Pinpoint the cell where the given text exists, returning its [X, Y] midpoint coordinate. 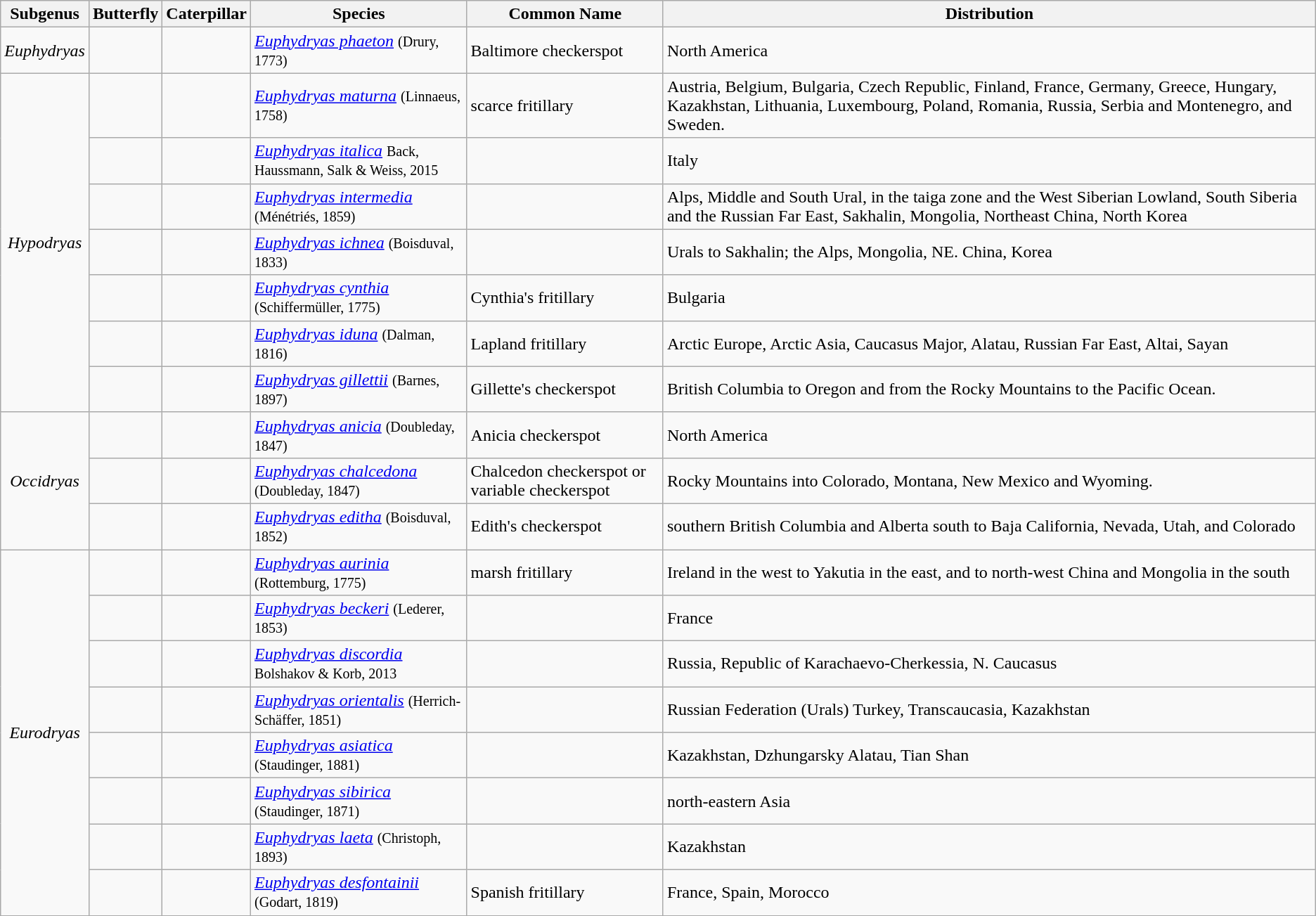
Caterpillar [207, 14]
Euphydryas cynthia (Schiffermüller, 1775) [359, 298]
Hypodryas [45, 243]
scarce fritillary [565, 105]
Euphydryas orientalis (Herrich-Schäffer, 1851) [359, 710]
Euphydryas [45, 51]
Rocky Mountains into Colorado, Montana, New Mexico and Wyoming. [989, 481]
Gillette's checkerspot [565, 389]
Spanish fritillary [565, 893]
Euphydryas italica Back, Haussmann, Salk & Weiss, 2015 [359, 160]
Subgenus [45, 14]
Kazakhstan, Dzhungarsky Alatau, Tian Shan [989, 755]
British Columbia to Oregon and from the Rocky Mountains to the Pacific Ocean. [989, 389]
Euphydryas discordia Bolshakov & Korb, 2013 [359, 664]
Edith's checkerspot [565, 526]
Arctic Europe, Arctic Asia, Caucasus Major, Alatau, Russian Far East, Altai, Sayan [989, 343]
Euphydryas ichnea (Boisduval, 1833) [359, 252]
Urals to Sakhalin; the Alps, Mongolia, NE. China, Korea [989, 252]
Distribution [989, 14]
Baltimore checkerspot [565, 51]
Species [359, 14]
Euphydryas intermedia (Ménétriés, 1859) [359, 207]
north-eastern Asia [989, 801]
France [989, 619]
Euphydryas beckeri (Lederer, 1853) [359, 619]
Euphydryas aurinia (Rottemburg, 1775) [359, 572]
Cynthia's fritillary [565, 298]
Kazakhstan [989, 846]
Euphydryas editha (Boisduval, 1852) [359, 526]
Ireland in the west to Yakutia in the east, and to north-west China and Mongolia in the south [989, 572]
Common Name [565, 14]
Eurodryas [45, 733]
Italy [989, 160]
southern British Columbia and Alberta south to Baja California, Nevada, Utah, and Colorado [989, 526]
Russia, Republic of Karachaevo-Cherkessia, N. Caucasus [989, 664]
Chalcedon checkerspot or variable checkerspot [565, 481]
Euphydryas gillettii (Barnes, 1897) [359, 389]
Euphydryas desfontainii (Godart, 1819) [359, 893]
Euphydryas sibirica (Staudinger, 1871) [359, 801]
France, Spain, Morocco [989, 893]
Euphydryas maturna (Linnaeus, 1758) [359, 105]
Euphydryas phaeton (Drury, 1773) [359, 51]
Euphydryas chalcedona (Doubleday, 1847) [359, 481]
Occidryas [45, 481]
Lapland fritillary [565, 343]
Bulgaria [989, 298]
Euphydryas iduna (Dalman, 1816) [359, 343]
Anicia checkerspot [565, 434]
Euphydryas asiatica (Staudinger, 1881) [359, 755]
Euphydryas anicia (Doubleday, 1847) [359, 434]
Euphydryas laeta (Christoph, 1893) [359, 846]
marsh fritillary [565, 572]
Butterfly [125, 14]
Russian Federation (Urals) Turkey, Transcaucasia, Kazakhstan [989, 710]
